Locate the cell with the specified text and output its [x, y] center coordinate. 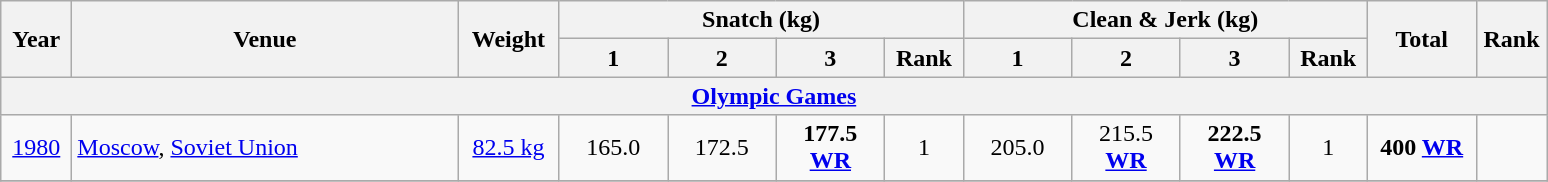
165.0 [614, 148]
177.5 WR [830, 148]
172.5 [722, 148]
400 WR [1422, 148]
1980 [36, 148]
Year [36, 39]
Snatch (kg) [761, 20]
Clean & Jerk (kg) [1165, 20]
Moscow, Soviet Union [265, 148]
Weight [508, 39]
Total [1422, 39]
Olympic Games [774, 96]
82.5 kg [508, 148]
Venue [265, 39]
215.5 WR [1126, 148]
205.0 [1018, 148]
222.5 WR [1234, 148]
